Pinpoint the cell where the given text exists, returning its [X, Y] midpoint coordinate. 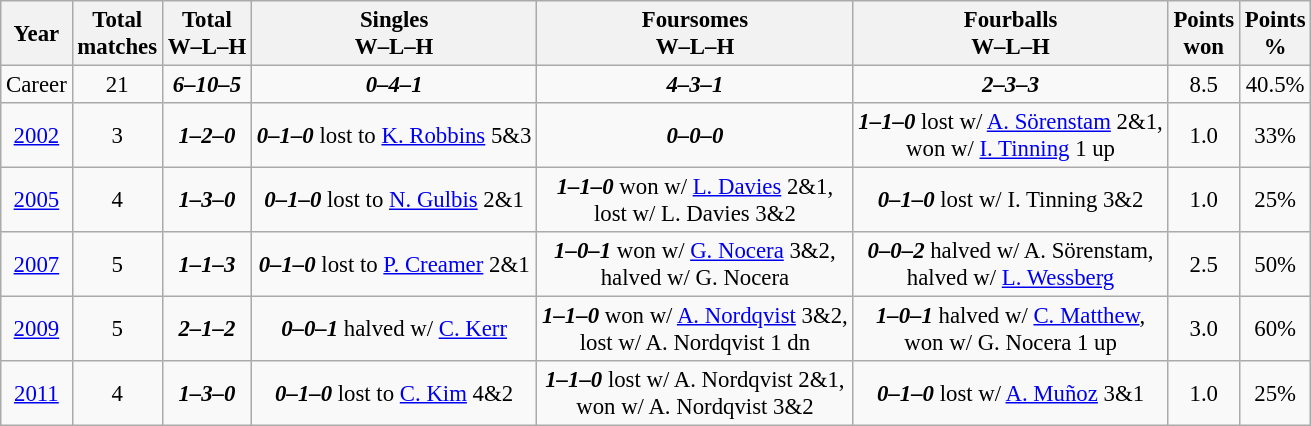
2007 [36, 264]
1–1–0 won w/ L. Davies 2&1,lost w/ L. Davies 3&2 [695, 200]
FoursomesW–L–H [695, 34]
SinglesW–L–H [394, 34]
Totalmatches [117, 34]
3 [117, 136]
Year [36, 34]
1–0–1 won w/ G. Nocera 3&2,halved w/ G. Nocera [695, 264]
3.0 [1204, 330]
1–0–1 halved w/ C. Matthew,won w/ G. Nocera 1 up [1010, 330]
1–1–0 lost w/ A. Sörenstam 2&1,won w/ I. Tinning 1 up [1010, 136]
6–10–5 [206, 85]
2–3–3 [1010, 85]
60% [1274, 330]
40.5% [1274, 85]
0–0–1 halved w/ C. Kerr [394, 330]
21 [117, 85]
4 [117, 200]
25% [1274, 200]
50% [1274, 264]
2.5 [1204, 264]
1–2–0 [206, 136]
FourballsW–L–H [1010, 34]
2002 [36, 136]
Pointswon [1204, 34]
2009 [36, 330]
Career [36, 85]
8.5 [1204, 85]
0–1–0 lost to P. Creamer 2&1 [394, 264]
1–1–0 won w/ A. Nordqvist 3&2,lost w/ A. Nordqvist 1 dn [695, 330]
2005 [36, 200]
0–4–1 [394, 85]
4–3–1 [695, 85]
2–1–2 [206, 330]
0–0–0 [695, 136]
0–1–0 lost to N. Gulbis 2&1 [394, 200]
33% [1274, 136]
Points% [1274, 34]
0–1–0 lost w/ I. Tinning 3&2 [1010, 200]
0–0–2 halved w/ A. Sörenstam,halved w/ L. Wessberg [1010, 264]
1–1–3 [206, 264]
TotalW–L–H [206, 34]
1–3–0 [206, 200]
0–1–0 lost to K. Robbins 5&3 [394, 136]
